Detect which cell encompasses the target text, then output its [x, y] center coordinate. 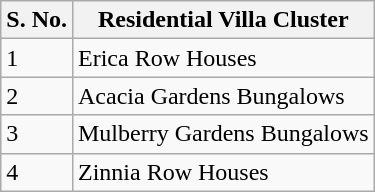
4 [37, 172]
3 [37, 134]
Residential Villa Cluster [223, 20]
Mulberry Gardens Bungalows [223, 134]
S. No. [37, 20]
1 [37, 58]
Acacia Gardens Bungalows [223, 96]
Zinnia Row Houses [223, 172]
Erica Row Houses [223, 58]
2 [37, 96]
